For the text-containing cell, return its midpoint in (x, y) coordinate format. 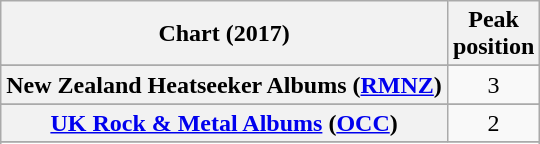
3 (493, 85)
Chart (2017) (224, 34)
Peakposition (493, 34)
UK Rock & Metal Albums (OCC) (224, 123)
2 (493, 123)
New Zealand Heatseeker Albums (RMNZ) (224, 85)
